Provide the [x, y] coordinate of the cell's center where the given text is located.  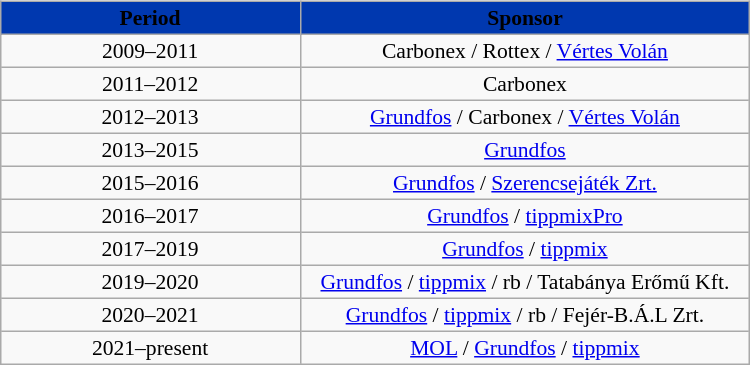
Grundfos / tippmix / rb / Fejér-B.Á.L Zrt. [525, 314]
Grundfos / Szerencsejáték Zrt. [525, 182]
Sponsor [525, 18]
Grundfos / Carbonex / Vértes Volán [525, 116]
2011–2012 [150, 84]
2012–2013 [150, 116]
MOL / Grundfos / tippmix [525, 348]
2020–2021 [150, 314]
Grundfos [525, 150]
2016–2017 [150, 216]
2013–2015 [150, 150]
2021–present [150, 348]
Carbonex [525, 84]
Grundfos / tippmix [525, 248]
2019–2020 [150, 282]
Grundfos / tippmixPro [525, 216]
Grundfos / tippmix / rb / Tatabánya Erőmű Kft. [525, 282]
Carbonex / Rottex / Vértes Volán [525, 50]
Period [150, 18]
2017–2019 [150, 248]
2009–2011 [150, 50]
2015–2016 [150, 182]
